Detect which cell encompasses the target text, then output its (X, Y) center coordinate. 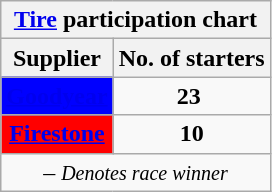
10 (192, 134)
Tire participation chart (136, 20)
– Denotes race winner (136, 172)
23 (192, 96)
Supplier (57, 58)
Firestone (57, 134)
Goodyear (57, 96)
No. of starters (192, 58)
